Output the (x, y) coordinate of the center of the cell containing the given text.  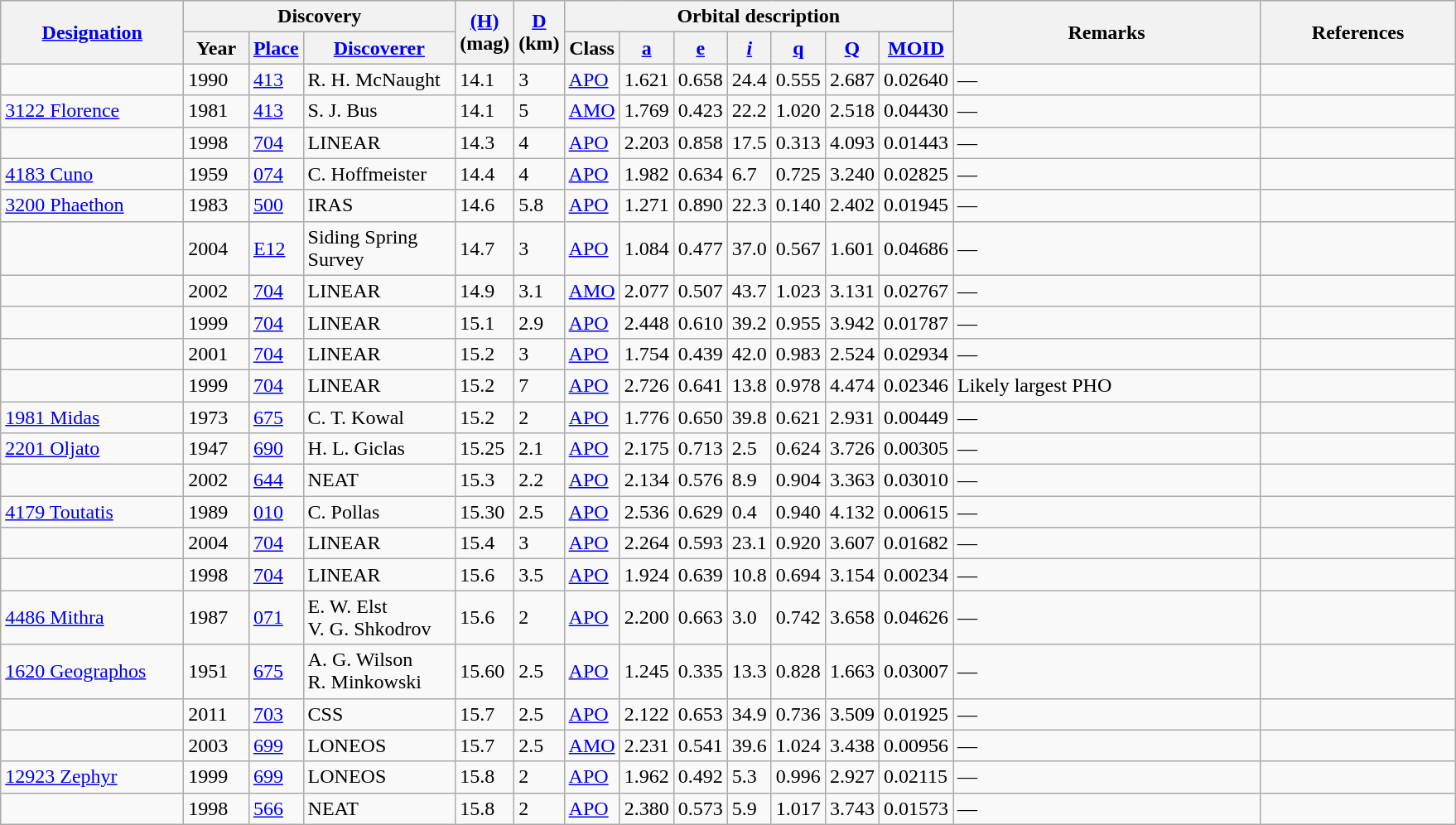
0.492 (701, 777)
R. H. McNaught (379, 80)
4.132 (851, 512)
Designation (93, 32)
2.518 (851, 111)
Place (276, 48)
39.6 (749, 745)
15.4 (485, 543)
0.663 (701, 618)
2.927 (851, 777)
0.439 (701, 354)
1987 (217, 618)
0.335 (701, 671)
4.093 (851, 142)
3.658 (851, 618)
0.858 (701, 142)
2.203 (646, 142)
0.140 (798, 205)
0.04626 (916, 618)
15.3 (485, 480)
IRAS (379, 205)
Discoverer (379, 48)
0.02115 (916, 777)
0.694 (798, 575)
15.60 (485, 671)
2.2 (539, 480)
2.231 (646, 745)
e (701, 48)
2.264 (646, 543)
3.1 (539, 291)
0.04686 (916, 248)
644 (276, 480)
1981 (217, 111)
0.639 (701, 575)
15.30 (485, 512)
a (646, 48)
0.904 (798, 480)
2.380 (646, 808)
1959 (217, 174)
22.3 (749, 205)
0.00956 (916, 745)
0.02346 (916, 385)
074 (276, 174)
1.924 (646, 575)
0.507 (701, 291)
3.743 (851, 808)
0.477 (701, 248)
3.154 (851, 575)
14.6 (485, 205)
1.601 (851, 248)
071 (276, 618)
2.175 (646, 449)
A. G. WilsonR. Minkowski (379, 671)
2.448 (646, 322)
3.726 (851, 449)
0.634 (701, 174)
0.610 (701, 322)
0.04430 (916, 111)
Likely largest PHO (1106, 385)
0.955 (798, 322)
0.541 (701, 745)
15.1 (485, 322)
3.240 (851, 174)
14.4 (485, 174)
0.02934 (916, 354)
0.01925 (916, 714)
703 (276, 714)
2.122 (646, 714)
Q (851, 48)
42.0 (749, 354)
0.624 (798, 449)
1.084 (646, 248)
566 (276, 808)
15.25 (485, 449)
0.978 (798, 385)
0.423 (701, 111)
0.725 (798, 174)
0.01787 (916, 322)
0.02825 (916, 174)
5.8 (539, 205)
(H)(mag) (485, 32)
1620 Geographos (93, 671)
0.940 (798, 512)
2.931 (851, 417)
2.687 (851, 80)
0.00305 (916, 449)
3.509 (851, 714)
0.01573 (916, 808)
0.641 (701, 385)
0.653 (701, 714)
3122 Florence (93, 111)
2003 (217, 745)
0.03010 (916, 480)
0.03007 (916, 671)
1.245 (646, 671)
0.996 (798, 777)
S. J. Bus (379, 111)
2.200 (646, 618)
1.962 (646, 777)
0.555 (798, 80)
24.4 (749, 80)
0.02767 (916, 291)
0.828 (798, 671)
0.658 (701, 80)
1.769 (646, 111)
CSS (379, 714)
3.363 (851, 480)
Orbital description (759, 17)
0.01945 (916, 205)
5.3 (749, 777)
3.942 (851, 322)
4179 Toutatis (93, 512)
39.2 (749, 322)
3.0 (749, 618)
2.077 (646, 291)
0.02640 (916, 80)
14.3 (485, 142)
2.9 (539, 322)
1981 Midas (93, 417)
2.524 (851, 354)
0.567 (798, 248)
22.2 (749, 111)
0.00615 (916, 512)
q (798, 48)
17.5 (749, 142)
Class (591, 48)
3.607 (851, 543)
0.713 (701, 449)
1.754 (646, 354)
010 (276, 512)
0.00234 (916, 575)
1951 (217, 671)
0.4 (749, 512)
i (749, 48)
2011 (217, 714)
0.890 (701, 205)
14.9 (485, 291)
D(km) (539, 32)
E. W. ElstV. G. Shkodrov (379, 618)
1.271 (646, 205)
6.7 (749, 174)
H. L. Giclas (379, 449)
C. Hoffmeister (379, 174)
Year (217, 48)
7 (539, 385)
4.474 (851, 385)
1.023 (798, 291)
2.1 (539, 449)
0.629 (701, 512)
2.134 (646, 480)
500 (276, 205)
14.7 (485, 248)
1.020 (798, 111)
2.726 (646, 385)
1.982 (646, 174)
C. Pollas (379, 512)
1990 (217, 80)
1.663 (851, 671)
1.017 (798, 808)
0.593 (701, 543)
0.920 (798, 543)
43.7 (749, 291)
0.01443 (916, 142)
3.131 (851, 291)
34.9 (749, 714)
1.024 (798, 745)
39.8 (749, 417)
MOID (916, 48)
3200 Phaethon (93, 205)
2.536 (646, 512)
0.576 (701, 480)
2.402 (851, 205)
C. T. Kowal (379, 417)
1947 (217, 449)
0.01682 (916, 543)
5 (539, 111)
4486 Mithra (93, 618)
37.0 (749, 248)
0.736 (798, 714)
Discovery (320, 17)
E12 (276, 248)
13.3 (749, 671)
23.1 (749, 543)
10.8 (749, 575)
1983 (217, 205)
Remarks (1106, 32)
0.621 (798, 417)
4183 Cuno (93, 174)
2201 Oljato (93, 449)
5.9 (749, 808)
0.00449 (916, 417)
1.776 (646, 417)
References (1358, 32)
Siding Spring Survey (379, 248)
1989 (217, 512)
3.5 (539, 575)
0.983 (798, 354)
3.438 (851, 745)
12923 Zephyr (93, 777)
8.9 (749, 480)
0.573 (701, 808)
2001 (217, 354)
0.650 (701, 417)
1973 (217, 417)
0.742 (798, 618)
0.313 (798, 142)
13.8 (749, 385)
690 (276, 449)
1.621 (646, 80)
